For the text-containing cell, return its midpoint in [X, Y] coordinate format. 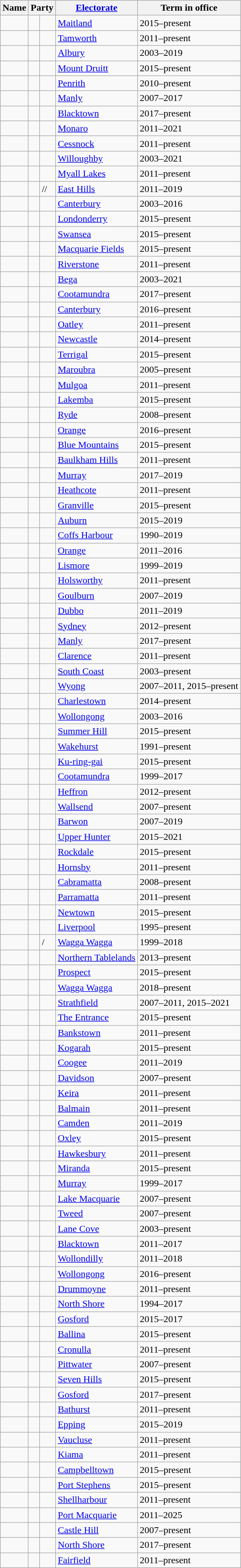
Parramatta [97, 897]
2011–2016 [189, 550]
Oxley [97, 1138]
2011–2018 [189, 1259]
Riverstone [97, 264]
Lismore [97, 565]
Lakemba [97, 400]
2015–2021 [189, 837]
1990–2019 [189, 535]
Coffs Harbour [97, 535]
Party [42, 8]
Clarence [97, 656]
Cessnock [97, 143]
Vaucluse [97, 1440]
1991–present [189, 746]
Dubbo [97, 611]
Strathfield [97, 1003]
Maroubra [97, 369]
Maitland [97, 23]
Cronulla [97, 1349]
Port Stephens [97, 1485]
Cabramatta [97, 882]
Barwon [97, 822]
Coogee [97, 1063]
Lane Cove [97, 1229]
2015–2017 [189, 1319]
Miranda [97, 1168]
Terrigal [97, 354]
Myall Lakes [97, 173]
2011–2021 [189, 128]
Prospect [97, 972]
Bathurst [97, 1410]
Baulkham Hills [97, 460]
Balmain [97, 1108]
Camden [97, 1123]
Ku-ring-gai [97, 761]
2003–2019 [189, 53]
Willoughby [97, 158]
Hawkesbury [97, 1153]
Granville [97, 505]
1999–2018 [189, 942]
Lake Macquarie [97, 1199]
2011–2025 [189, 1515]
Auburn [97, 520]
2018–present [189, 988]
Wakehurst [97, 746]
Upper Hunter [97, 837]
2007–2017 [189, 98]
Ballina [97, 1334]
Charlestown [97, 701]
Ryde [97, 415]
The Entrance [97, 1018]
1999–2019 [189, 565]
2010–present [189, 83]
Castle Hill [97, 1530]
Liverpool [97, 927]
2011–2017 [189, 1244]
Drummoyne [97, 1289]
2013–present [189, 957]
Term in office [189, 8]
Holsworthy [97, 580]
Davidson [97, 1078]
Londonderry [97, 219]
Keira [97, 1093]
Name [14, 8]
Seven Hills [97, 1379]
Sydney [97, 626]
Rockdale [97, 852]
Kiama [97, 1455]
Pittwater [97, 1364]
Northern Tablelands [97, 957]
Port Macquarie [97, 1515]
Newcastle [97, 339]
Swansea [97, 234]
Mulgoa [97, 384]
2007–2011, 2015–2021 [189, 1003]
Monaro [97, 128]
Campbelltown [97, 1470]
Heathcote [97, 490]
Albury [97, 53]
1994–2017 [189, 1304]
2007–2011, 2015–present [189, 686]
Bega [97, 279]
Wyong [97, 686]
1995–present [189, 927]
Bankstown [97, 1033]
Wollondilly [97, 1259]
Blue Mountains [97, 445]
Newtown [97, 912]
// [48, 189]
2017–2019 [189, 475]
Summer Hill [97, 731]
Goulburn [97, 596]
Kogarah [97, 1048]
Electorate [97, 8]
Tamworth [97, 38]
Fairfield [97, 1560]
South Coast [97, 671]
2005–present [189, 369]
Tweed [97, 1214]
Epping [97, 1425]
Hornsby [97, 867]
Mount Druitt [97, 68]
Shellharbour [97, 1500]
/ [48, 942]
East Hills [97, 189]
Macquarie Fields [97, 249]
Oatley [97, 324]
Penrith [97, 83]
Wallsend [97, 807]
Heffron [97, 792]
